Capture the cell that displays the provided text and extract its (x, y) central coordinate. 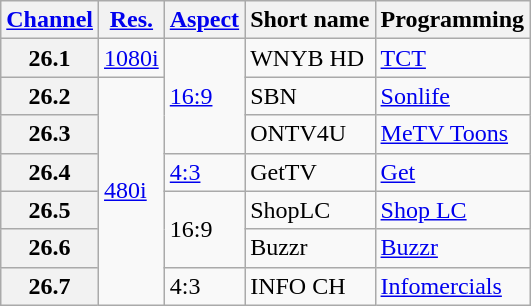
ONTV4U (310, 134)
Programming (452, 20)
GetTV (310, 172)
TCT (452, 58)
ShopLC (310, 210)
Infomercials (452, 286)
26.2 (50, 96)
26.1 (50, 58)
Res. (132, 20)
480i (132, 191)
INFO CH (310, 286)
26.7 (50, 286)
WNYB HD (310, 58)
26.5 (50, 210)
Sonlife (452, 96)
26.4 (50, 172)
Shop LC (452, 210)
Aspect (204, 20)
SBN (310, 96)
26.3 (50, 134)
Get (452, 172)
1080i (132, 58)
26.6 (50, 248)
MeTV Toons (452, 134)
Channel (50, 20)
Short name (310, 20)
